Output the [x, y] coordinate of the center of the cell containing the given text.  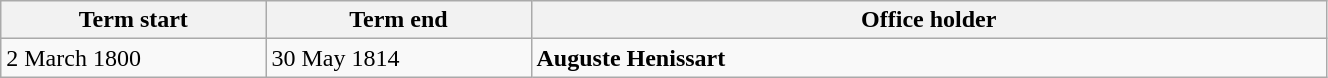
Term start [134, 20]
2 March 1800 [134, 58]
Term end [398, 20]
Office holder [928, 20]
30 May 1814 [398, 58]
Auguste Henissart [928, 58]
